Return the (x, y) coordinate for the center point of the cell that contains the specified text.  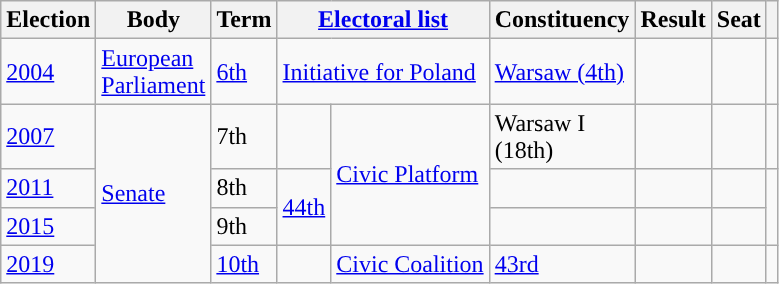
8th (244, 188)
7th (244, 136)
2004 (48, 72)
Result (673, 20)
Civic Platform (410, 174)
Initiative for Poland (383, 72)
Election (48, 20)
2015 (48, 226)
Senate (154, 194)
European Parliament (154, 72)
43rd (562, 264)
Warsaw I (18th) (562, 136)
Electoral list (383, 20)
2007 (48, 136)
44th (304, 207)
2011 (48, 188)
Seat (738, 20)
Civic Coalition (410, 264)
Body (154, 20)
9th (244, 226)
Warsaw (4th) (562, 72)
Term (244, 20)
6th (244, 72)
2019 (48, 264)
10th (244, 264)
Constituency (562, 20)
